Pinpoint the cell where the given text exists, returning its [X, Y] midpoint coordinate. 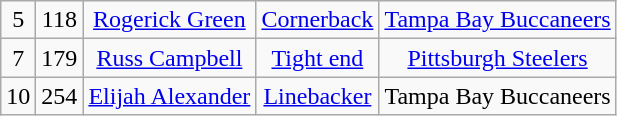
254 [60, 96]
Rogerick Green [170, 20]
Linebacker [318, 96]
179 [60, 58]
10 [18, 96]
118 [60, 20]
7 [18, 58]
Russ Campbell [170, 58]
Cornerback [318, 20]
Pittsburgh Steelers [498, 58]
Tight end [318, 58]
5 [18, 20]
Elijah Alexander [170, 96]
